Locate the cell with the specified text and output its (X, Y) center coordinate. 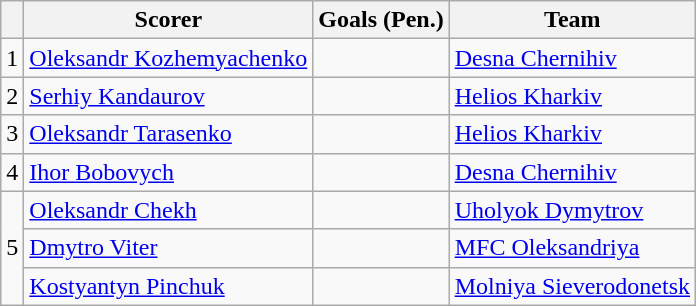
Scorer (168, 20)
1 (12, 58)
2 (12, 96)
Dmytro Viter (168, 248)
Kostyantyn Pinchuk (168, 286)
Oleksandr Chekh (168, 210)
Team (572, 20)
Oleksandr Kozhemyachenko (168, 58)
MFC Oleksandriya (572, 248)
Oleksandr Tarasenko (168, 134)
4 (12, 172)
3 (12, 134)
Serhiy Kandaurov (168, 96)
Ihor Bobovych (168, 172)
Uholyok Dymytrov (572, 210)
5 (12, 248)
Goals (Pen.) (381, 20)
Molniya Sieverodonetsk (572, 286)
